Determine the (X, Y) coordinate at the center of the cell enclosing the given text.  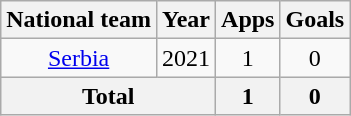
Year (186, 20)
Serbia (79, 58)
National team (79, 20)
Total (108, 96)
Apps (248, 20)
2021 (186, 58)
Goals (315, 20)
